Return the (x, y) coordinate for the center point of the cell that contains the specified text.  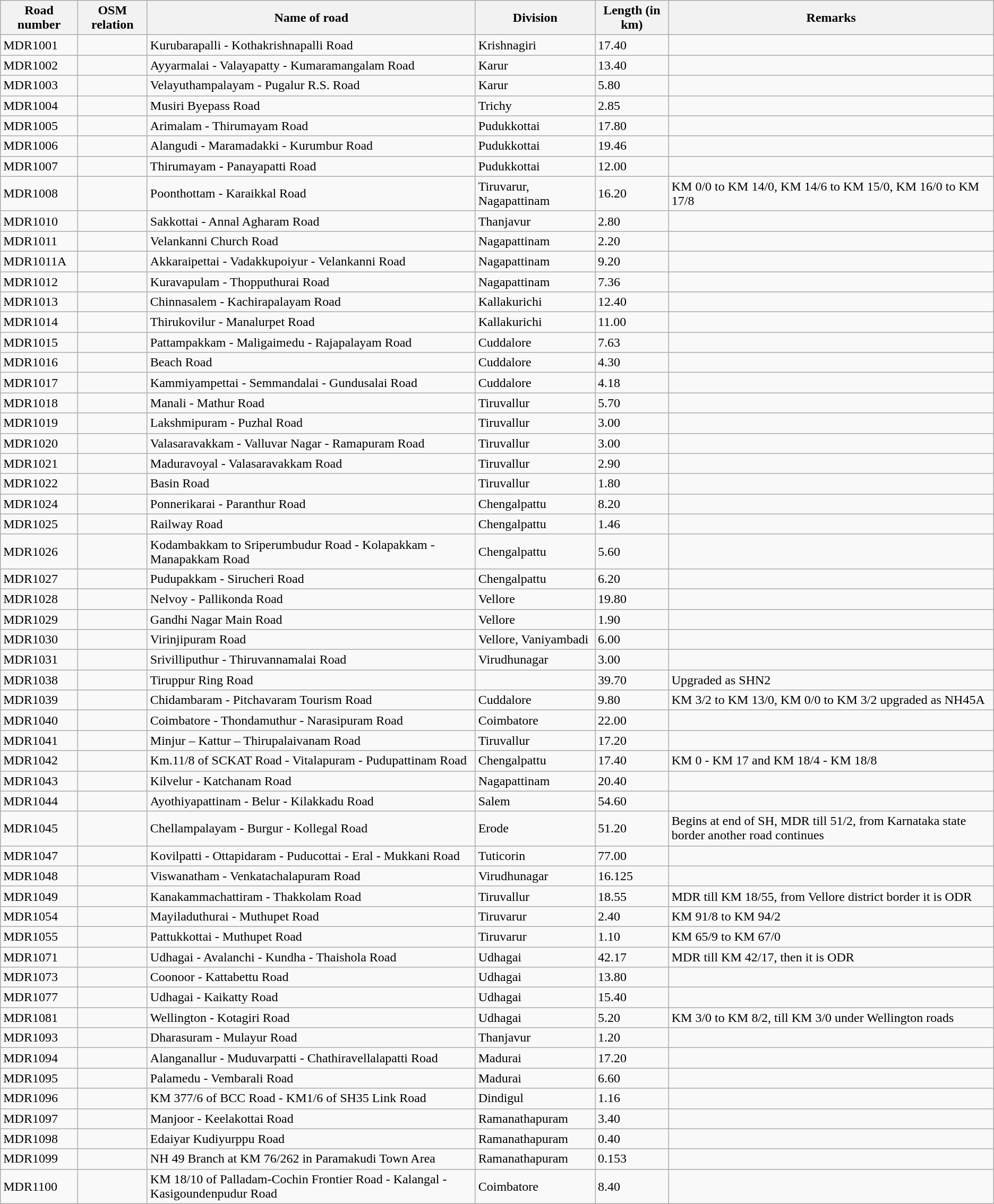
16.125 (632, 876)
Kuravapulam - Thopputhurai Road (311, 282)
MDR1020 (39, 443)
Kilvelur - Katchanam Road (311, 781)
MDR1048 (39, 876)
3.40 (632, 1119)
MDR1028 (39, 599)
MDR1022 (39, 484)
1.16 (632, 1098)
39.70 (632, 680)
MDR1004 (39, 106)
Minjur – Kattur – Thirupalaivanam Road (311, 741)
Wellington - Kotagiri Road (311, 1018)
MDR till KM 42/17, then it is ODR (831, 957)
MDR1073 (39, 977)
MDR1081 (39, 1018)
Tiruvarur, Nagapattinam (535, 193)
MDR1002 (39, 65)
Lakshmipuram - Puzhal Road (311, 423)
Kanakammachattiram - Thakkolam Road (311, 896)
NH 49 Branch at KM 76/262 in Paramakudi Town Area (311, 1159)
Tuticorin (535, 856)
8.40 (632, 1186)
MDR1043 (39, 781)
Pudupakkam - Sirucheri Road (311, 579)
Ponnerikarai - Paranthur Road (311, 504)
6.20 (632, 579)
Alangudi - Maramadakki - Kurumbur Road (311, 146)
Tiruppur Ring Road (311, 680)
MDR1099 (39, 1159)
2.80 (632, 221)
8.20 (632, 504)
5.80 (632, 85)
Ayyarmalai - Valayapatty - Kumaramangalam Road (311, 65)
Kammiyampettai - Semmandalai - Gundusalai Road (311, 383)
1.10 (632, 936)
KM 3/0 to KM 8/2, till KM 3/0 under Wellington roads (831, 1018)
MDR1017 (39, 383)
Name of road (311, 18)
18.55 (632, 896)
MDR1045 (39, 828)
MDR1007 (39, 166)
MDR1071 (39, 957)
1.46 (632, 524)
MDR1093 (39, 1038)
Akkaraipettai - Vadakkupoiyur - Velankanni Road (311, 261)
Thirumayam - Panayapatti Road (311, 166)
MDR1039 (39, 700)
19.46 (632, 146)
MDR1011 (39, 241)
MDR till KM 18/55, from Vellore district border it is ODR (831, 896)
MDR1027 (39, 579)
Musiri Byepass Road (311, 106)
Division (535, 18)
5.70 (632, 403)
2.20 (632, 241)
MDR1026 (39, 551)
17.80 (632, 126)
MDR1018 (39, 403)
1.90 (632, 620)
Coimbatore - Thondamuthur - Narasipuram Road (311, 720)
Poonthottam - Karaikkal Road (311, 193)
MDR1094 (39, 1058)
Manjoor - Keelakottai Road (311, 1119)
KM 65/9 to KM 67/0 (831, 936)
MDR1095 (39, 1078)
KM 18/10 of Palladam-Cochin Frontier Road - Kalangal - Kasigoundenpudur Road (311, 1186)
Pattukkottai - Muthupet Road (311, 936)
2.90 (632, 463)
MDR1016 (39, 363)
Viswanatham - Venkatachalapuram Road (311, 876)
Thirukovilur - Manalurpet Road (311, 322)
MDR1029 (39, 620)
12.00 (632, 166)
KM 377/6 of BCC Road - KM1/6 of SH35 Link Road (311, 1098)
Ayothiyapattinam - Belur - Kilakkadu Road (311, 801)
Railway Road (311, 524)
Gandhi Nagar Main Road (311, 620)
1.80 (632, 484)
Nelvoy - Pallikonda Road (311, 599)
16.20 (632, 193)
Basin Road (311, 484)
13.80 (632, 977)
MDR1021 (39, 463)
KM 0/0 to KM 14/0, KM 14/6 to KM 15/0, KM 16/0 to KM 17/8 (831, 193)
Kovilpatti - Ottapidaram - Puducottai - Eral - Mukkani Road (311, 856)
6.00 (632, 640)
Velayuthampalayam - Pugalur R.S. Road (311, 85)
Pattampakkam - Maligaimedu - Rajapalayam Road (311, 342)
MDR1005 (39, 126)
2.40 (632, 916)
MDR1047 (39, 856)
9.20 (632, 261)
15.40 (632, 997)
MDR1040 (39, 720)
MDR1054 (39, 916)
Edaiyar Kudiyurppu Road (311, 1139)
9.80 (632, 700)
MDR1030 (39, 640)
MDR1049 (39, 896)
Vellore, Vaniyambadi (535, 640)
5.60 (632, 551)
Mayiladuthurai - Muthupet Road (311, 916)
MDR1025 (39, 524)
Dindigul (535, 1098)
MDR1001 (39, 45)
Chellampalayam - Burgur - Kollegal Road (311, 828)
42.17 (632, 957)
Sakkottai - Annal Agharam Road (311, 221)
Coonoor - Kattabettu Road (311, 977)
MDR1006 (39, 146)
Begins at end of SH, MDR till 51/2, from Karnataka state border another road continues (831, 828)
7.63 (632, 342)
0.40 (632, 1139)
7.36 (632, 282)
MDR1044 (39, 801)
77.00 (632, 856)
MDR1041 (39, 741)
MDR1031 (39, 660)
12.40 (632, 302)
MDR1100 (39, 1186)
Beach Road (311, 363)
Upgraded as SHN2 (831, 680)
Chidambaram - Pitchavaram Tourism Road (311, 700)
MDR1096 (39, 1098)
51.20 (632, 828)
Velankanni Church Road (311, 241)
4.30 (632, 363)
KM 0 - KM 17 and KM 18/4 - KM 18/8 (831, 761)
Trichy (535, 106)
Arimalam - Thirumayam Road (311, 126)
MDR1038 (39, 680)
MDR1098 (39, 1139)
MDR1097 (39, 1119)
Virinjipuram Road (311, 640)
MDR1014 (39, 322)
54.60 (632, 801)
MDR1013 (39, 302)
Srivilliputhur - Thiruvannamalai Road (311, 660)
MDR1008 (39, 193)
Udhagai - Kaikatty Road (311, 997)
Salem (535, 801)
OSM relation (113, 18)
1.20 (632, 1038)
13.40 (632, 65)
Length (in km) (632, 18)
0.153 (632, 1159)
Udhagai - Avalanchi - Kundha - Thaishola Road (311, 957)
Remarks (831, 18)
Erode (535, 828)
5.20 (632, 1018)
MDR1012 (39, 282)
Kurubarapalli - Kothakrishnapalli Road (311, 45)
Chinnasalem - Kachirapalayam Road (311, 302)
MDR1003 (39, 85)
MDR1042 (39, 761)
6.60 (632, 1078)
Valasaravakkam - Valluvar Nagar - Ramapuram Road (311, 443)
20.40 (632, 781)
Manali - Mathur Road (311, 403)
11.00 (632, 322)
2.85 (632, 106)
MDR1019 (39, 423)
MDR1011A (39, 261)
MDR1010 (39, 221)
19.80 (632, 599)
Road number (39, 18)
Krishnagiri (535, 45)
4.18 (632, 383)
Dharasuram - Mulayur Road (311, 1038)
KM 91/8 to KM 94/2 (831, 916)
MDR1024 (39, 504)
22.00 (632, 720)
Kodambakkam to Sriperumbudur Road - Kolapakkam - Manapakkam Road (311, 551)
KM 3/2 to KM 13/0, KM 0/0 to KM 3/2 upgraded as NH45A (831, 700)
MDR1077 (39, 997)
Km.11/8 of SCKAT Road - Vitalapuram - Pudupattinam Road (311, 761)
MDR1055 (39, 936)
Alanganallur - Muduvarpatti - Chathiravellalapatti Road (311, 1058)
Maduravoyal - Valasaravakkam Road (311, 463)
Palamedu - Vembarali Road (311, 1078)
MDR1015 (39, 342)
